Return (x, y) of the center of cell containing provided text 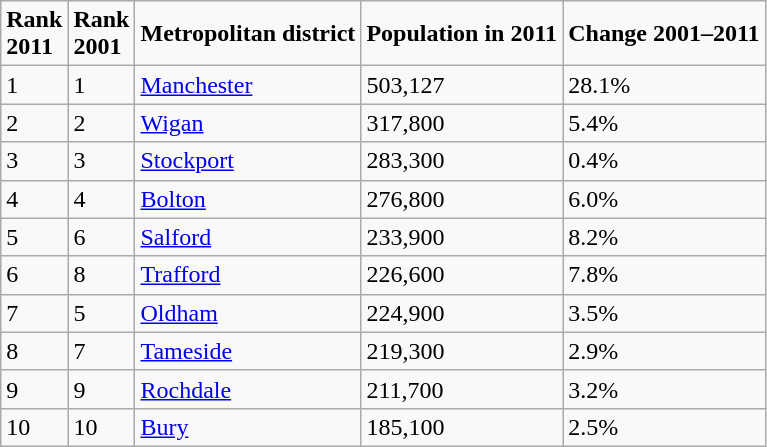
8.2% (664, 237)
Salford (248, 237)
Population in 2011 (462, 34)
211,700 (462, 389)
Stockport (248, 161)
Wigan (248, 123)
226,600 (462, 275)
3.2% (664, 389)
0.4% (664, 161)
Trafford (248, 275)
219,300 (462, 351)
Rochdale (248, 389)
283,300 (462, 161)
Change 2001–2011 (664, 34)
224,900 (462, 313)
233,900 (462, 237)
Bolton (248, 199)
276,800 (462, 199)
28.1% (664, 85)
2.5% (664, 427)
2.9% (664, 351)
503,127 (462, 85)
3.5% (664, 313)
317,800 (462, 123)
Bury (248, 427)
Rank2011 (34, 34)
Tameside (248, 351)
Metropolitan district (248, 34)
Oldham (248, 313)
185,100 (462, 427)
7.8% (664, 275)
Manchester (248, 85)
6.0% (664, 199)
5.4% (664, 123)
Rank 2001 (102, 34)
